Determine the (X, Y) coordinate at the center of the cell enclosing the given text.  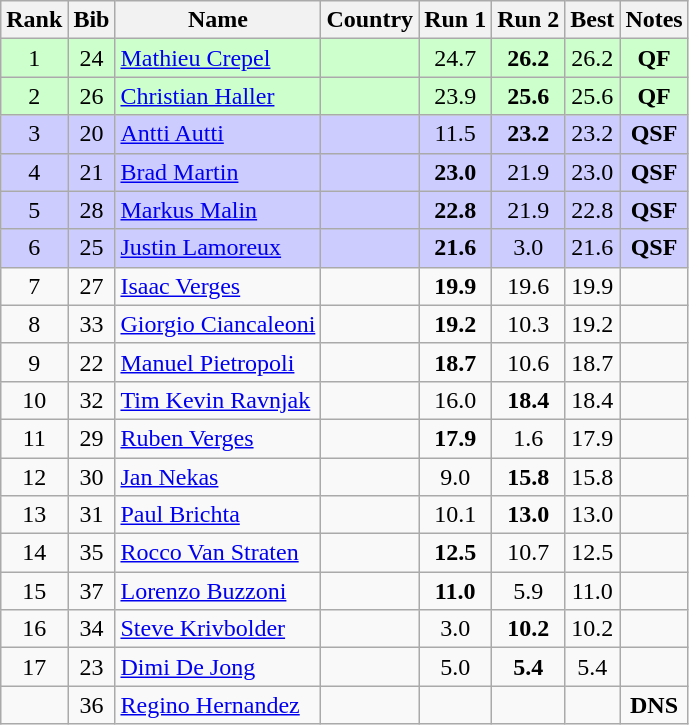
Rocco Van Straten (218, 553)
19.6 (528, 286)
Steve Krivbolder (218, 629)
37 (92, 591)
21 (92, 172)
Country (370, 20)
8 (34, 324)
Run 2 (528, 20)
Bib (92, 20)
10.3 (528, 324)
9.0 (456, 477)
10 (34, 400)
5.9 (528, 591)
Tim Kevin Ravnjak (218, 400)
13 (34, 515)
7 (34, 286)
33 (92, 324)
36 (92, 705)
25 (92, 248)
16 (34, 629)
5.0 (456, 667)
Name (218, 20)
Best (592, 20)
23 (92, 667)
4 (34, 172)
30 (92, 477)
9 (34, 362)
1 (34, 58)
Christian Haller (218, 96)
Antti Autti (218, 134)
DNS (654, 705)
Justin Lamoreux (218, 248)
Dimi De Jong (218, 667)
Markus Malin (218, 210)
16.0 (456, 400)
5 (34, 210)
27 (92, 286)
Lorenzo Buzzoni (218, 591)
10.7 (528, 553)
Notes (654, 20)
31 (92, 515)
Paul Brichta (218, 515)
32 (92, 400)
23.9 (456, 96)
10.6 (528, 362)
Isaac Verges (218, 286)
Mathieu Crepel (218, 58)
20 (92, 134)
Run 1 (456, 20)
10.1 (456, 515)
17 (34, 667)
24.7 (456, 58)
14 (34, 553)
1.6 (528, 438)
12 (34, 477)
35 (92, 553)
Manuel Pietropoli (218, 362)
22 (92, 362)
Jan Nekas (218, 477)
Brad Martin (218, 172)
24 (92, 58)
11.5 (456, 134)
Giorgio Ciancaleoni (218, 324)
2 (34, 96)
Regino Hernandez (218, 705)
6 (34, 248)
28 (92, 210)
Ruben Verges (218, 438)
29 (92, 438)
3 (34, 134)
15 (34, 591)
34 (92, 629)
11 (34, 438)
26 (92, 96)
Rank (34, 20)
